Find where the given text appears and provide that cell's center as [X, Y] coordinate. 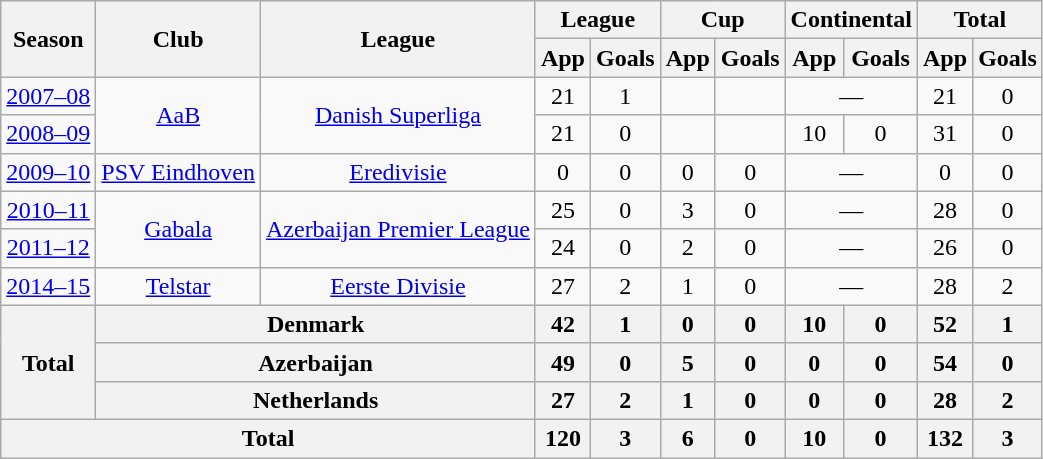
31 [946, 134]
2008–09 [48, 134]
49 [562, 362]
Azerbaijan [316, 362]
PSV Eindhoven [178, 172]
52 [946, 324]
2007–08 [48, 96]
Eredivisie [398, 172]
Danish Superliga [398, 115]
2010–11 [48, 210]
42 [562, 324]
26 [946, 248]
AaB [178, 115]
2011–12 [48, 248]
Azerbaijan Premier League [398, 229]
24 [562, 248]
54 [946, 362]
Cup [722, 20]
Netherlands [316, 400]
Denmark [316, 324]
5 [688, 362]
6 [688, 438]
Gabala [178, 229]
Continental [851, 20]
Club [178, 39]
2009–10 [48, 172]
132 [946, 438]
25 [562, 210]
Telstar [178, 286]
2014–15 [48, 286]
Eerste Divisie [398, 286]
120 [562, 438]
Season [48, 39]
